Locate the cell with the specified text and output its (x, y) center coordinate. 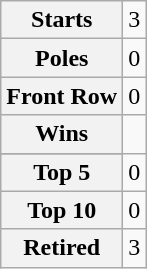
Top 5 (62, 172)
Retired (62, 248)
Wins (62, 134)
Poles (62, 58)
Front Row (62, 96)
Starts (62, 20)
Top 10 (62, 210)
